Return (X, Y) of the center of cell containing provided text 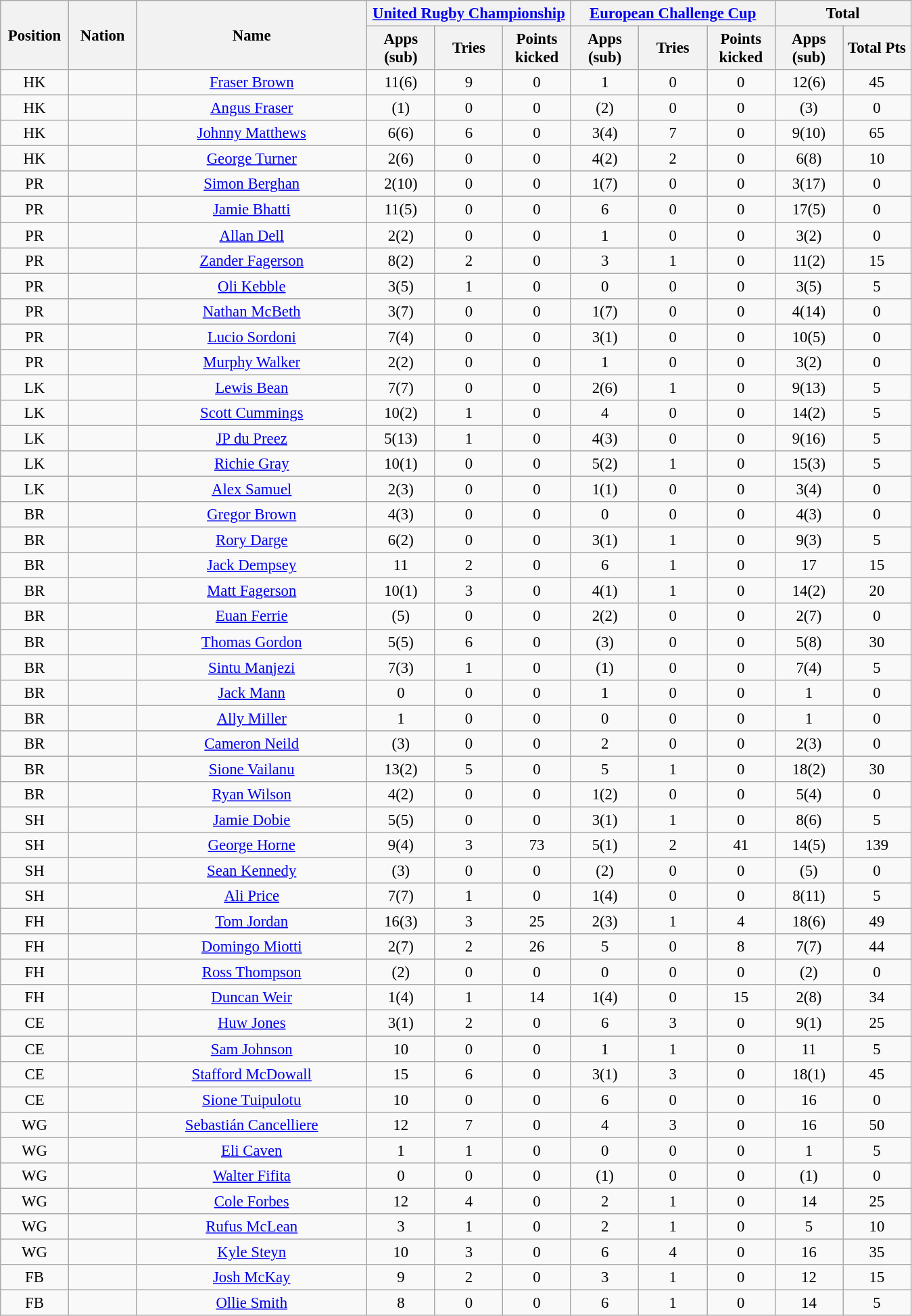
Sebastián Cancelliere (251, 1125)
139 (878, 845)
Cole Forbes (251, 1201)
Sione Tuipulotu (251, 1100)
George Horne (251, 845)
10(5) (809, 337)
Ally Miller (251, 718)
9(16) (809, 438)
Oli Kebble (251, 286)
Allan Dell (251, 235)
Kyle Steyn (251, 1252)
Gregor Brown (251, 515)
Huw Jones (251, 1023)
Thomas Gordon (251, 642)
Ross Thompson (251, 972)
Domingo Miotti (251, 947)
14(5) (809, 845)
9(13) (809, 387)
8(11) (809, 896)
15(3) (809, 464)
18(6) (809, 922)
8(2) (402, 260)
Angus Fraser (251, 108)
Richie Gray (251, 464)
5(8) (809, 642)
2(8) (809, 997)
11(6) (402, 83)
Nathan McBeth (251, 311)
Total Pts (878, 49)
Rory Darge (251, 540)
Lucio Sordoni (251, 337)
Lewis Bean (251, 387)
3(7) (402, 311)
4(14) (809, 311)
26 (537, 947)
7(3) (402, 667)
Sean Kennedy (251, 871)
Eli Caven (251, 1150)
9(3) (809, 540)
16(3) (402, 922)
George Turner (251, 159)
Cameron Neild (251, 744)
10(2) (402, 413)
Stafford McDowall (251, 1074)
17 (809, 565)
11(5) (402, 210)
65 (878, 133)
34 (878, 997)
17(5) (809, 210)
Alex Samuel (251, 490)
Jamie Bhatti (251, 210)
9(1) (809, 1023)
20 (878, 591)
12(6) (809, 83)
Scott Cummings (251, 413)
Duncan Weir (251, 997)
2(10) (402, 185)
5(1) (604, 845)
Jack Mann (251, 692)
Murphy Walker (251, 362)
11(2) (809, 260)
49 (878, 922)
Rufus McLean (251, 1227)
Johnny Matthews (251, 133)
Ryan Wilson (251, 795)
Name (251, 35)
6(2) (402, 540)
35 (878, 1252)
4(1) (604, 591)
44 (878, 947)
Position (35, 35)
Walter Fifita (251, 1176)
Total (842, 14)
3(17) (809, 185)
JP du Preez (251, 438)
9(4) (402, 845)
European Challenge Cup (673, 14)
73 (537, 845)
50 (878, 1125)
Simon Berghan (251, 185)
Sione Vailanu (251, 769)
Ali Price (251, 896)
Josh McKay (251, 1277)
5(13) (402, 438)
United Rugby Championship (469, 14)
18(1) (809, 1074)
41 (741, 845)
18(2) (809, 769)
Sintu Manjezi (251, 667)
Nation (103, 35)
6(8) (809, 159)
6(6) (402, 133)
Tom Jordan (251, 922)
Euan Ferrie (251, 617)
5(4) (809, 795)
1(1) (604, 490)
Fraser Brown (251, 83)
Sam Johnson (251, 1049)
Jamie Dobie (251, 820)
Zander Fagerson (251, 260)
13(2) (402, 769)
Ollie Smith (251, 1303)
5(2) (604, 464)
8(6) (809, 820)
9(10) (809, 133)
Jack Dempsey (251, 565)
Matt Fagerson (251, 591)
1(2) (604, 795)
